Find where the given text appears and provide that cell's center as (X, Y) coordinate. 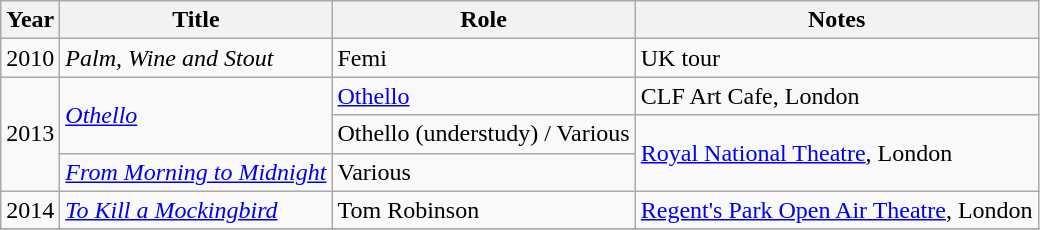
Othello (understudy) / Various (484, 134)
2013 (30, 134)
From Morning to Midnight (196, 172)
Notes (836, 20)
Regent's Park Open Air Theatre, London (836, 210)
Title (196, 20)
Role (484, 20)
Tom Robinson (484, 210)
Royal National Theatre, London (836, 153)
Year (30, 20)
2014 (30, 210)
CLF Art Cafe, London (836, 96)
UK tour (836, 58)
Palm, Wine and Stout (196, 58)
2010 (30, 58)
To Kill a Mockingbird (196, 210)
Femi (484, 58)
Various (484, 172)
